Scan for the cell matching the given text and deliver its [x, y] coordinate at center. 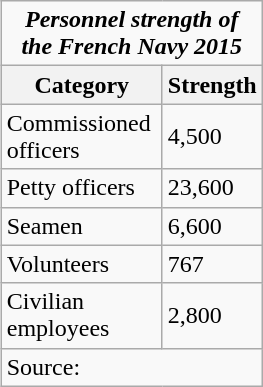
Commissioned officers [82, 136]
Source: [132, 367]
4,500 [212, 136]
Personnel strength of the French Navy 2015 [132, 34]
767 [212, 264]
Civilian employees [82, 316]
Petty officers [82, 188]
Volunteers [82, 264]
23,600 [212, 188]
2,800 [212, 316]
Seamen [82, 226]
6,600 [212, 226]
Category [82, 85]
Strength [212, 85]
